Output the [x, y] coordinate of the center of the cell containing the given text.  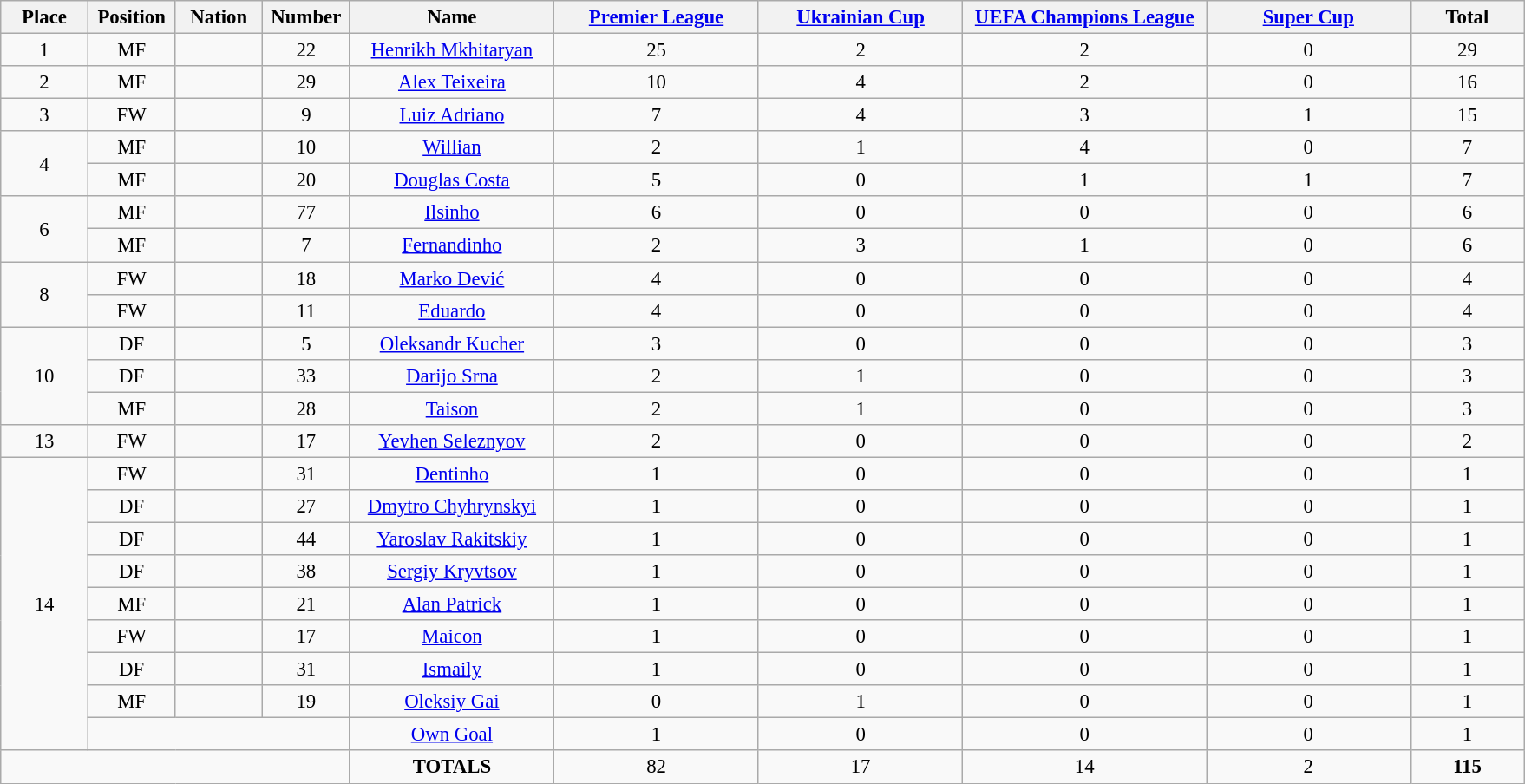
Maicon [452, 637]
Number [307, 17]
Ilsinho [452, 212]
77 [307, 212]
20 [307, 180]
Taison [452, 408]
Henrikh Mkhitaryan [452, 50]
Name [452, 17]
33 [307, 376]
Willian [452, 147]
Oleksiy Gai [452, 702]
Place [45, 17]
38 [307, 572]
Dentinho [452, 474]
Premier League [657, 17]
44 [307, 539]
25 [657, 50]
82 [657, 768]
Eduardo [452, 310]
Marko Dević [452, 278]
11 [307, 310]
115 [1468, 768]
27 [307, 506]
Ismaily [452, 670]
Fernandinho [452, 245]
16 [1468, 82]
Dmytro Chyhrynskyi [452, 506]
13 [45, 441]
UEFA Champions League [1084, 17]
Sergiy Kryvtsov [452, 572]
Position [132, 17]
8 [45, 295]
Luiz Adriano [452, 115]
TOTALS [452, 768]
Super Cup [1308, 17]
Nation [219, 17]
28 [307, 408]
Yaroslav Rakitskiy [452, 539]
Douglas Costa [452, 180]
Alex Teixeira [452, 82]
9 [307, 115]
Oleksandr Kucher [452, 343]
22 [307, 50]
Ukrainian Cup [861, 17]
Total [1468, 17]
18 [307, 278]
19 [307, 702]
Darijo Srna [452, 376]
15 [1468, 115]
Yevhen Seleznyov [452, 441]
Alan Patrick [452, 604]
21 [307, 604]
Own Goal [452, 735]
